Determine the (X, Y) coordinate at the center of the cell enclosing the given text.  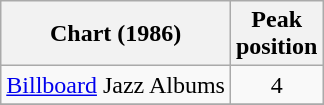
Peakposition (276, 34)
4 (276, 85)
Billboard Jazz Albums (116, 85)
Chart (1986) (116, 34)
